Provide the [x, y] coordinate of the cell's center where the given text is located.  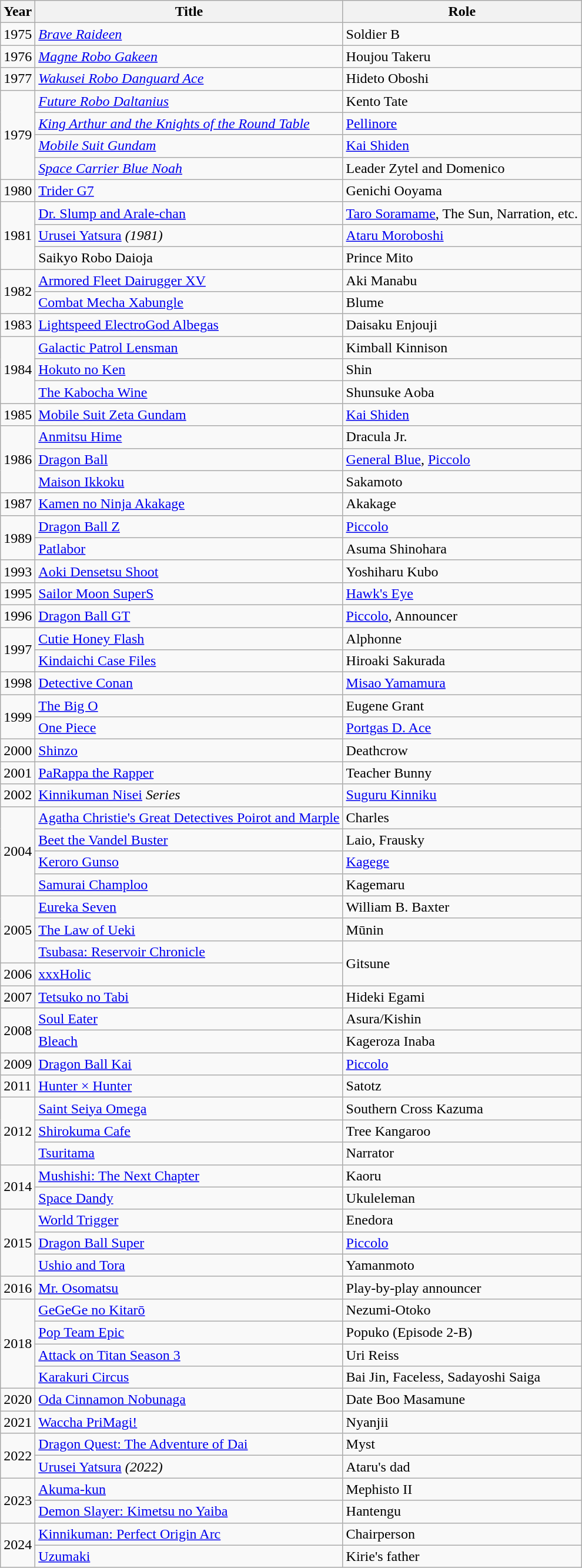
Bai Jin, Faceless, Sadayoshi Saiga [462, 1377]
Kimball Kinnison [462, 348]
Piccolo, Announcer [462, 616]
1998 [18, 683]
Date Boo Masamune [462, 1400]
Charles [462, 818]
Narrator [462, 1153]
Deathcrow [462, 750]
Oda Cinnamon Nobunaga [189, 1400]
Demon Slayer: Kimetsu no Yaiba [189, 1512]
Ataru Moroboshi [462, 235]
Mephisto II [462, 1489]
1982 [18, 292]
Tsubasa: Reservoir Chronicle [189, 952]
2023 [18, 1500]
1984 [18, 370]
Myst [462, 1444]
Ataru's dad [462, 1467]
Title [189, 12]
Keroro Gunso [189, 862]
Mushishi: The Next Chapter [189, 1176]
1989 [18, 538]
1996 [18, 616]
Mobile Suit Zeta Gundam [189, 415]
2011 [18, 1086]
Blume [462, 303]
2016 [18, 1287]
Suguru Kinniku [462, 795]
Prince Mito [462, 258]
Eugene Grant [462, 706]
Karakuri Circus [189, 1377]
Urusei Yatsura (2022) [189, 1467]
One Piece [189, 728]
Akakage [462, 504]
1986 [18, 459]
Nezumi-Otoko [462, 1310]
General Blue, Piccolo [462, 459]
Kagemaru [462, 885]
William B. Baxter [462, 907]
2001 [18, 773]
Asuma Shinohara [462, 549]
2006 [18, 974]
1999 [18, 717]
Laio, Frausky [462, 840]
Hawk's Eye [462, 593]
Genichi Ooyama [462, 191]
Dracula Jr. [462, 437]
Armored Fleet Dairugger XV [189, 281]
Kamen no Ninja Akakage [189, 504]
Nyanjii [462, 1422]
1980 [18, 191]
World Trigger [189, 1220]
Samurai Champloo [189, 885]
Dragon Ball Super [189, 1243]
Hideto Oboshi [462, 79]
2014 [18, 1187]
Lightspeed ElectroGod Albegas [189, 325]
Beet the Vandel Buster [189, 840]
2012 [18, 1131]
Cutie Honey Flash [189, 638]
1985 [18, 415]
Misao Yamamura [462, 683]
Kindaichi Case Files [189, 661]
Teacher Bunny [462, 773]
Trider G7 [189, 191]
2020 [18, 1400]
GeGeGe no Kitarō [189, 1310]
Eureka Seven [189, 907]
Aki Manabu [462, 281]
Bleach [189, 1042]
Satotz [462, 1086]
Role [462, 12]
Kirie's father [462, 1556]
Shirokuma Cafe [189, 1131]
Shinzo [189, 750]
Sailor Moon SuperS [189, 593]
1979 [18, 135]
Play-by-play announcer [462, 1287]
Agatha Christie's Great Detectives Poirot and Marple [189, 818]
Hideki Egami [462, 997]
King Arthur and the Knights of the Round Table [189, 124]
Sakamoto [462, 482]
The Law of Ueki [189, 929]
Popuko (Episode 2-B) [462, 1332]
2007 [18, 997]
Ushio and Tora [189, 1265]
2015 [18, 1243]
Tree Kangaroo [462, 1131]
Yamanmoto [462, 1265]
Southern Cross Kazuma [462, 1109]
2009 [18, 1064]
1987 [18, 504]
Saikyo Robo Daioja [189, 258]
Saint Seiya Omega [189, 1109]
2018 [18, 1343]
Mr. Osomatsu [189, 1287]
Ukuleleman [462, 1198]
Kagege [462, 862]
1977 [18, 79]
Hiroaki Sakurada [462, 661]
Urusei Yatsura (1981) [189, 235]
Maison Ikkoku [189, 482]
Year [18, 12]
Portgas D. Ace [462, 728]
Asura/Kishin [462, 1019]
Yoshiharu Kubo [462, 571]
Dragon Quest: The Adventure of Dai [189, 1444]
2005 [18, 929]
Taro Soramame, The Sun, Narration, etc. [462, 213]
Chairperson [462, 1534]
Future Robo Daltanius [189, 101]
Shunsuke Aoba [462, 392]
Combat Mecha Xabungle [189, 303]
Galactic Patrol Lensman [189, 348]
Detective Conan [189, 683]
1993 [18, 571]
Aoki Densetsu Shoot [189, 571]
Hokuto no Ken [189, 370]
The Big O [189, 706]
2004 [18, 851]
Pop Team Epic [189, 1332]
PaRappa the Rapper [189, 773]
Alphonne [462, 638]
Houjou Takeru [462, 56]
Mūnin [462, 929]
Anmitsu Hime [189, 437]
2000 [18, 750]
Dragon Ball [189, 459]
Mobile Suit Gundam [189, 146]
Leader Zytel and Domenico [462, 168]
Waccha PriMagi! [189, 1422]
Kento Tate [462, 101]
1975 [18, 34]
Hunter × Hunter [189, 1086]
Dragon Ball GT [189, 616]
Dragon Ball Z [189, 526]
Kinnikuman: Perfect Origin Arc [189, 1534]
Space Carrier Blue Noah [189, 168]
Shin [462, 370]
Soul Eater [189, 1019]
The Kabocha Wine [189, 392]
1983 [18, 325]
Magne Robo Gakeen [189, 56]
1997 [18, 649]
2022 [18, 1456]
Gitsune [462, 963]
2008 [18, 1030]
Tsuritama [189, 1153]
Enedora [462, 1220]
Akuma-kun [189, 1489]
Wakusei Robo Danguard Ace [189, 79]
Pellinore [462, 124]
Kageroza Inaba [462, 1042]
1981 [18, 235]
Hantengu [462, 1512]
1976 [18, 56]
Soldier B [462, 34]
Dr. Slump and Arale-chan [189, 213]
2002 [18, 795]
Brave Raideen [189, 34]
Tetsuko no Tabi [189, 997]
2021 [18, 1422]
Kinnikuman Nisei Series [189, 795]
2024 [18, 1545]
1995 [18, 593]
Uzumaki [189, 1556]
Uri Reiss [462, 1355]
Attack on Titan Season 3 [189, 1355]
Kaoru [462, 1176]
Daisaku Enjouji [462, 325]
xxxHolic [189, 974]
Dragon Ball Kai [189, 1064]
Space Dandy [189, 1198]
Patlabor [189, 549]
